Scan for the cell matching the given text and deliver its (X, Y) coordinate at center. 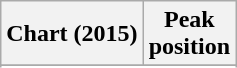
Chart (2015) (72, 34)
Peakposition (189, 34)
